Identify which cell holds the provided text, then report its [x, y] central coordinate. 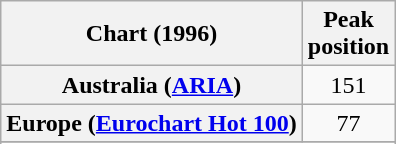
77 [348, 123]
Australia (ARIA) [152, 85]
Peakposition [348, 34]
Europe (Eurochart Hot 100) [152, 123]
151 [348, 85]
Chart (1996) [152, 34]
